From the cell containing the given text, extract its center point as (X, Y) coordinate. 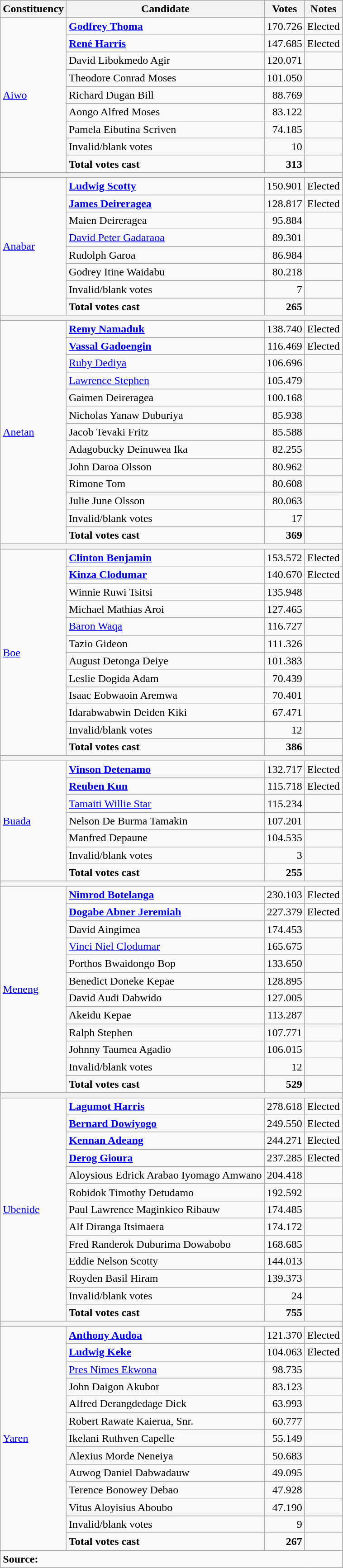
116.469 (284, 346)
85.938 (284, 415)
115.234 (284, 804)
Notes (323, 9)
Gaimen Deireragea (165, 398)
174.453 (284, 929)
Constituency (33, 9)
David Aingimea (165, 929)
140.670 (284, 575)
René Harris (165, 43)
150.901 (284, 186)
Ubenide (33, 1209)
17 (284, 518)
101.383 (284, 661)
Pres Nimes Ekwona (165, 1369)
John Daigon Akubor (165, 1387)
Buada (33, 821)
Kinza Clodumar (165, 575)
204.418 (284, 1175)
Fred Randerok Duburima Dowabobo (165, 1244)
132.717 (284, 769)
Votes (284, 9)
Maien Deireragea (165, 221)
Vinson Detenamo (165, 769)
John Daroa Olsson (165, 466)
Ruby Dediya (165, 363)
Aloysious Edrick Arabao Iyomago Amwano (165, 1175)
David Audi Dabwido (165, 998)
174.172 (284, 1227)
67.471 (284, 712)
138.740 (284, 329)
Ludwig Keke (165, 1352)
10 (284, 147)
Royden Basil Hiram (165, 1279)
128.895 (284, 981)
David Libokmedo Agir (165, 61)
144.013 (284, 1261)
55.149 (284, 1438)
Alfred Derangdedage Dick (165, 1404)
Alf Diranga Itsimaera (165, 1227)
121.370 (284, 1335)
Akeidu Kepae (165, 1015)
70.439 (284, 678)
Vinci Niel Clodumar (165, 946)
24 (284, 1296)
Pamela Eibutina Scriven (165, 129)
Tazio Gideon (165, 644)
Theodore Conrad Moses (165, 78)
47.928 (284, 1490)
106.696 (284, 363)
147.685 (284, 43)
Remy Namaduk (165, 329)
230.103 (284, 895)
Jacob Tevaki Fritz (165, 432)
237.285 (284, 1158)
86.984 (284, 255)
Source: (171, 1559)
128.817 (284, 203)
70.401 (284, 695)
47.190 (284, 1507)
Lagumot Harris (165, 1106)
9 (284, 1525)
139.373 (284, 1279)
Manfred Depaune (165, 838)
Reuben Kun (165, 786)
Rimone Tom (165, 484)
Anetan (33, 432)
Ralph Stephen (165, 1033)
127.465 (284, 609)
80.608 (284, 484)
107.771 (284, 1033)
Johnny Taumea Agadio (165, 1050)
Meneng (33, 990)
104.063 (284, 1352)
174.485 (284, 1209)
192.592 (284, 1192)
Bernard Dowiyogo (165, 1123)
Vassal Gadoengin (165, 346)
111.326 (284, 644)
249.550 (284, 1123)
Terence Bonowey Debao (165, 1490)
Aiwo (33, 95)
Yaren (33, 1438)
Ludwig Scotty (165, 186)
Michael Mathias Aroi (165, 609)
82.255 (284, 449)
244.271 (284, 1141)
88.769 (284, 95)
120.071 (284, 61)
267 (284, 1542)
60.777 (284, 1421)
104.535 (284, 838)
Anabar (33, 246)
Derog Gioura (165, 1158)
Godfrey Thoma (165, 26)
85.588 (284, 432)
3 (284, 855)
Robert Rawate Kaierua, Snr. (165, 1421)
101.050 (284, 78)
278.618 (284, 1106)
Nicholas Yanaw Duburiya (165, 415)
386 (284, 747)
135.948 (284, 592)
89.301 (284, 238)
116.727 (284, 626)
105.479 (284, 380)
107.201 (284, 821)
49.095 (284, 1473)
Candidate (165, 9)
Paul Lawrence Maginkieo Ribauw (165, 1209)
Benedict Doneke Kepae (165, 981)
100.168 (284, 398)
369 (284, 535)
Godrey Itine Waidabu (165, 272)
Lawrence Stephen (165, 380)
Rudolph Garoa (165, 255)
7 (284, 289)
David Peter Gadaraoa (165, 238)
Clinton Benjamin (165, 558)
80.962 (284, 466)
127.005 (284, 998)
255 (284, 872)
Kennan Adeang (165, 1141)
98.735 (284, 1369)
83.122 (284, 112)
165.675 (284, 946)
113.287 (284, 1015)
James Deireragea (165, 203)
Robidok Timothy Detudamo (165, 1192)
313 (284, 164)
Winnie Ruwi Tsitsi (165, 592)
50.683 (284, 1455)
529 (284, 1084)
755 (284, 1313)
Alexius Morde Neneiya (165, 1455)
227.379 (284, 912)
Anthony Audoa (165, 1335)
Nelson De Burma Tamakin (165, 821)
Idarabwabwin Deiden Kiki (165, 712)
Porthos Bwaidongo Bop (165, 963)
265 (284, 307)
Richard Dugan Bill (165, 95)
Baron Waqa (165, 626)
Nimrod Botelanga (165, 895)
Julie June Olsson (165, 501)
106.015 (284, 1050)
Dogabe Abner Jeremiah (165, 912)
63.993 (284, 1404)
August Detonga Deiye (165, 661)
Eddie Nelson Scotty (165, 1261)
95.884 (284, 221)
133.650 (284, 963)
80.063 (284, 501)
Adagobucky Deinuwea Ika (165, 449)
80.218 (284, 272)
74.185 (284, 129)
170.726 (284, 26)
115.718 (284, 786)
Ikelani Ruthven Capelle (165, 1438)
168.685 (284, 1244)
153.572 (284, 558)
Isaac Eobwaoin Aremwa (165, 695)
Boe (33, 652)
Vitus Aloyisius Aboubo (165, 1507)
Auwog Daniel Dabwadauw (165, 1473)
Aongo Alfred Moses (165, 112)
83.123 (284, 1387)
Tamaiti Willie Star (165, 804)
Leslie Dogida Adam (165, 678)
